Return [X, Y] of the center of cell containing provided text 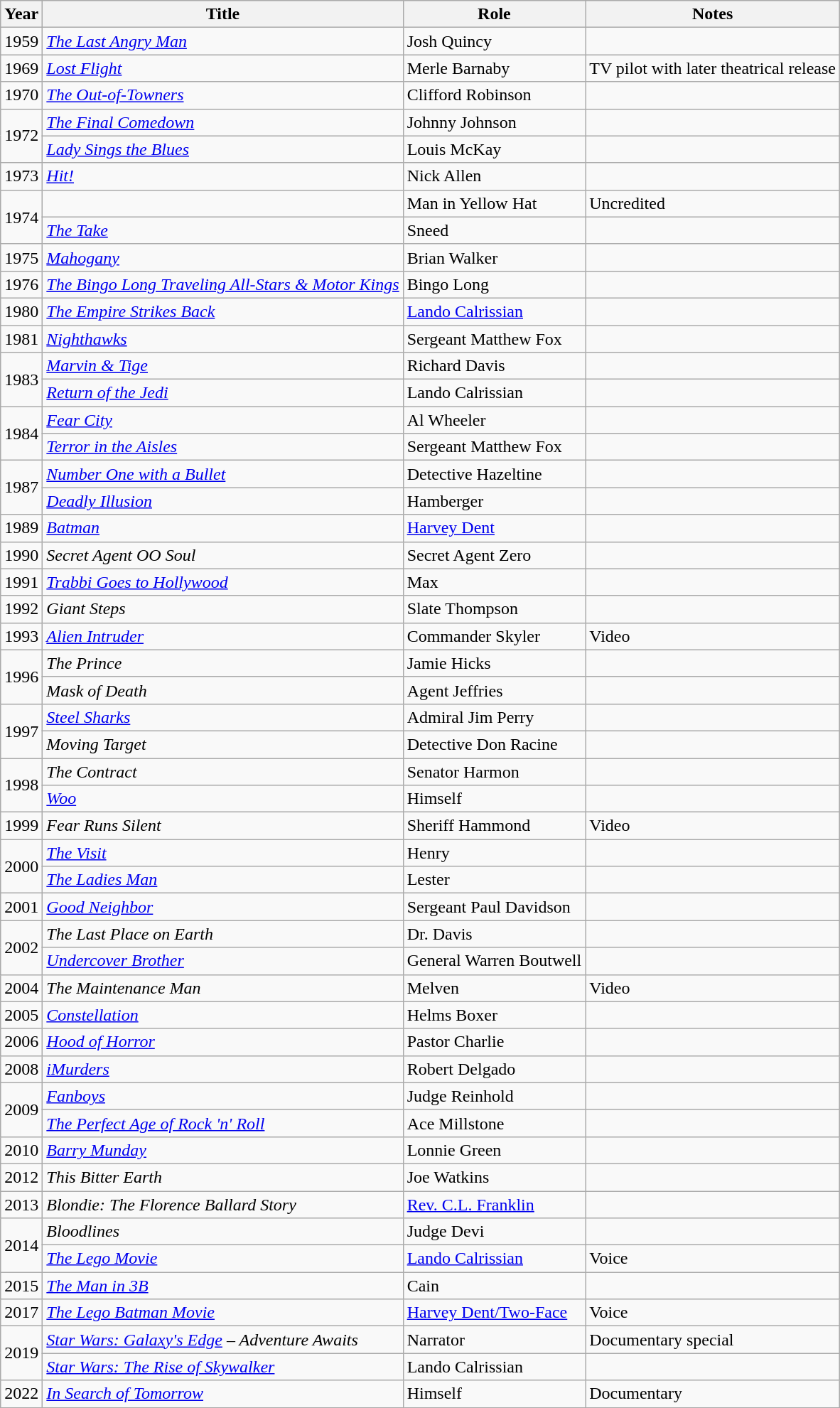
Steel Sharks [223, 717]
Clifford Robinson [495, 95]
Notes [713, 14]
1972 [21, 136]
The Take [223, 230]
Al Wheeler [495, 420]
Role [495, 14]
Fanboys [223, 1096]
1999 [21, 826]
Trabbi Goes to Hollywood [223, 582]
Barry Munday [223, 1150]
Nighthawks [223, 339]
The Bingo Long Traveling All-Stars & Motor Kings [223, 284]
The Lego Batman Movie [223, 1313]
The Ladies Man [223, 880]
1993 [21, 636]
1991 [21, 582]
1981 [21, 339]
Detective Hazeltine [495, 474]
Sergeant Paul Davidson [495, 907]
Marvin & Tige [223, 366]
The Man in 3B [223, 1286]
Blondie: The Florence Ballard Story [223, 1205]
Hamberger [495, 501]
Undercover Brother [223, 961]
Man in Yellow Hat [495, 203]
2015 [21, 1286]
Judge Devi [495, 1232]
The Lego Movie [223, 1259]
1990 [21, 555]
Fear City [223, 420]
Terror in the Aisles [223, 447]
Harvey Dent/Two-Face [495, 1313]
1984 [21, 434]
Slate Thompson [495, 609]
Helms Boxer [495, 1015]
The Empire Strikes Back [223, 311]
Senator Harmon [495, 771]
1989 [21, 528]
2012 [21, 1177]
1987 [21, 488]
This Bitter Earth [223, 1177]
Dr. Davis [495, 934]
1983 [21, 380]
The Final Comedown [223, 122]
Judge Reinhold [495, 1096]
1992 [21, 609]
The Perfect Age of Rock 'n' Roll [223, 1123]
Narrator [495, 1340]
Harvey Dent [495, 528]
The Last Place on Earth [223, 934]
Robert Delgado [495, 1069]
Commander Skyler [495, 636]
Uncredited [713, 203]
Sheriff Hammond [495, 826]
Mahogany [223, 257]
Hit! [223, 176]
Rev. C.L. Franklin [495, 1205]
Hood of Horror [223, 1042]
Fear Runs Silent [223, 826]
Louis McKay [495, 149]
The Visit [223, 853]
Lost Flight [223, 68]
The Maintenance Man [223, 988]
1973 [21, 176]
Documentary special [713, 1340]
Josh Quincy [495, 41]
1970 [21, 95]
Admiral Jim Perry [495, 717]
2008 [21, 1069]
Constellation [223, 1015]
Melven [495, 988]
Lonnie Green [495, 1150]
2013 [21, 1205]
1996 [21, 677]
The Out-of-Towners [223, 95]
Number One with a Bullet [223, 474]
1969 [21, 68]
Mask of Death [223, 690]
2006 [21, 1042]
2010 [21, 1150]
Deadly Illusion [223, 501]
Richard Davis [495, 366]
Star Wars: The Rise of Skywalker [223, 1367]
Good Neighbor [223, 907]
Documentary [713, 1394]
In Search of Tomorrow [223, 1394]
Lady Sings the Blues [223, 149]
Sneed [495, 230]
1959 [21, 41]
Agent Jeffries [495, 690]
iMurders [223, 1069]
2009 [21, 1109]
Henry [495, 853]
1976 [21, 284]
2005 [21, 1015]
Nick Allen [495, 176]
Cain [495, 1286]
2019 [21, 1353]
2004 [21, 988]
The Last Angry Man [223, 41]
2022 [21, 1394]
Title [223, 14]
1997 [21, 731]
Woo [223, 799]
Pastor Charlie [495, 1042]
Johnny Johnson [495, 122]
Bingo Long [495, 284]
Giant Steps [223, 609]
TV pilot with later theatrical release [713, 68]
Secret Agent OO Soul [223, 555]
Max [495, 582]
1980 [21, 311]
2002 [21, 947]
2001 [21, 907]
Brian Walker [495, 257]
Merle Barnaby [495, 68]
Ace Millstone [495, 1123]
Jamie Hicks [495, 663]
1998 [21, 785]
2014 [21, 1245]
Joe Watkins [495, 1177]
2000 [21, 866]
Secret Agent Zero [495, 555]
The Prince [223, 663]
The Contract [223, 771]
Return of the Jedi [223, 393]
Alien Intruder [223, 636]
Lester [495, 880]
General Warren Boutwell [495, 961]
Detective Don Racine [495, 744]
Star Wars: Galaxy's Edge – Adventure Awaits [223, 1340]
1974 [21, 217]
1975 [21, 257]
Bloodlines [223, 1232]
Batman [223, 528]
Moving Target [223, 744]
Year [21, 14]
2017 [21, 1313]
